Return [x, y] of the center of cell containing provided text 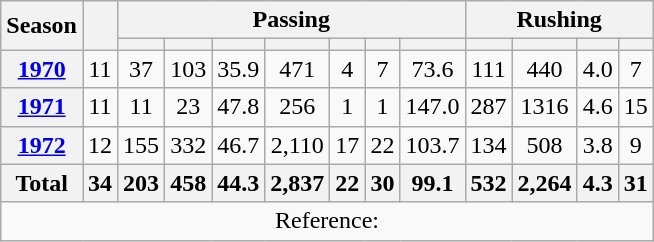
1316 [544, 107]
508 [544, 145]
15 [636, 107]
2,264 [544, 183]
12 [100, 145]
Passing [292, 20]
458 [188, 183]
4.6 [598, 107]
4 [348, 69]
23 [188, 107]
256 [298, 107]
4.0 [598, 69]
31 [636, 183]
Reference: [327, 221]
44.3 [238, 183]
73.6 [432, 69]
37 [142, 69]
Total [42, 183]
103.7 [432, 145]
103 [188, 69]
440 [544, 69]
1972 [42, 145]
111 [488, 69]
35.9 [238, 69]
155 [142, 145]
532 [488, 183]
1970 [42, 69]
3.8 [598, 145]
1971 [42, 107]
2,110 [298, 145]
Season [42, 26]
287 [488, 107]
34 [100, 183]
9 [636, 145]
17 [348, 145]
46.7 [238, 145]
332 [188, 145]
Rushing [559, 20]
99.1 [432, 183]
203 [142, 183]
134 [488, 145]
147.0 [432, 107]
30 [382, 183]
2,837 [298, 183]
4.3 [598, 183]
47.8 [238, 107]
471 [298, 69]
